Output the (X, Y) coordinate of the center of the cell containing the given text.  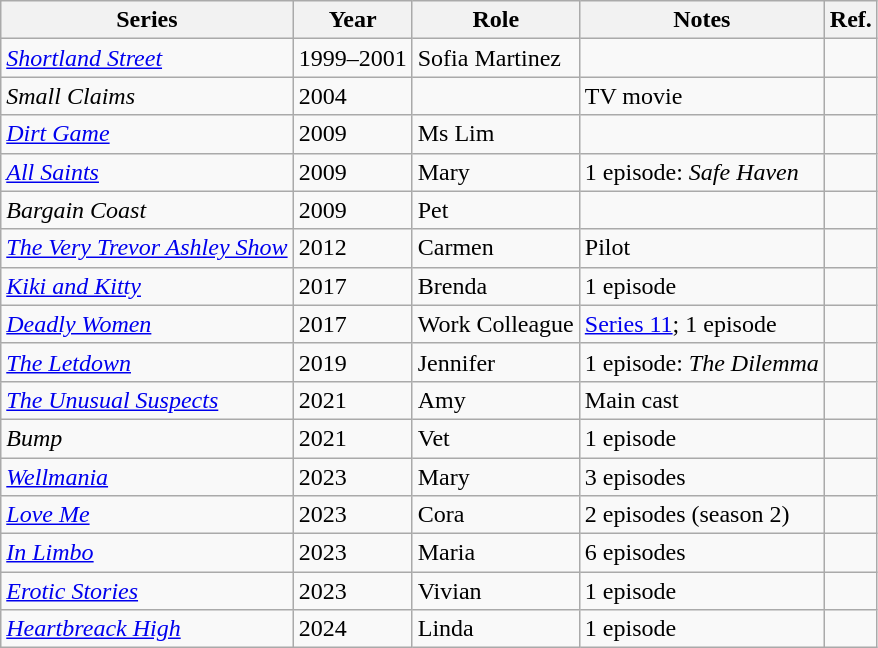
1999–2001 (352, 58)
Carmen (496, 248)
Deadly Women (147, 324)
3 episodes (702, 477)
Erotic Stories (147, 591)
Jennifer (496, 362)
Main cast (702, 400)
Ref. (850, 20)
TV movie (702, 96)
Heartbreack High (147, 629)
Vivian (496, 591)
Vet (496, 438)
Year (352, 20)
Maria (496, 553)
The Very Trevor Ashley Show (147, 248)
Notes (702, 20)
Kiki and Kitty (147, 286)
1 episode: The Dilemma (702, 362)
Sofia Martinez (496, 58)
6 episodes (702, 553)
Wellmania (147, 477)
The Unusual Suspects (147, 400)
Work Colleague (496, 324)
2 episodes (season 2) (702, 515)
Series 11; 1 episode (702, 324)
The Letdown (147, 362)
Love Me (147, 515)
1 episode: Safe Haven (702, 172)
Brenda (496, 286)
Small Claims (147, 96)
All Saints (147, 172)
Pet (496, 210)
Linda (496, 629)
Series (147, 20)
2012 (352, 248)
Bump (147, 438)
In Limbo (147, 553)
Shortland Street (147, 58)
Dirt Game (147, 134)
Role (496, 20)
Cora (496, 515)
2019 (352, 362)
2004 (352, 96)
Amy (496, 400)
Pilot (702, 248)
Ms Lim (496, 134)
Bargain Coast (147, 210)
2024 (352, 629)
